For the text-containing cell, return its midpoint in [x, y] coordinate format. 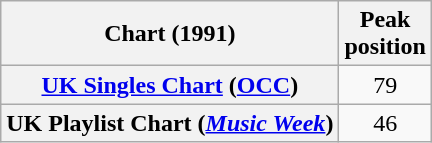
Peakposition [385, 34]
Chart (1991) [170, 34]
46 [385, 123]
79 [385, 85]
UK Singles Chart (OCC) [170, 85]
UK Playlist Chart (Music Week) [170, 123]
